Pinpoint the cell where the given text exists, returning its (X, Y) midpoint coordinate. 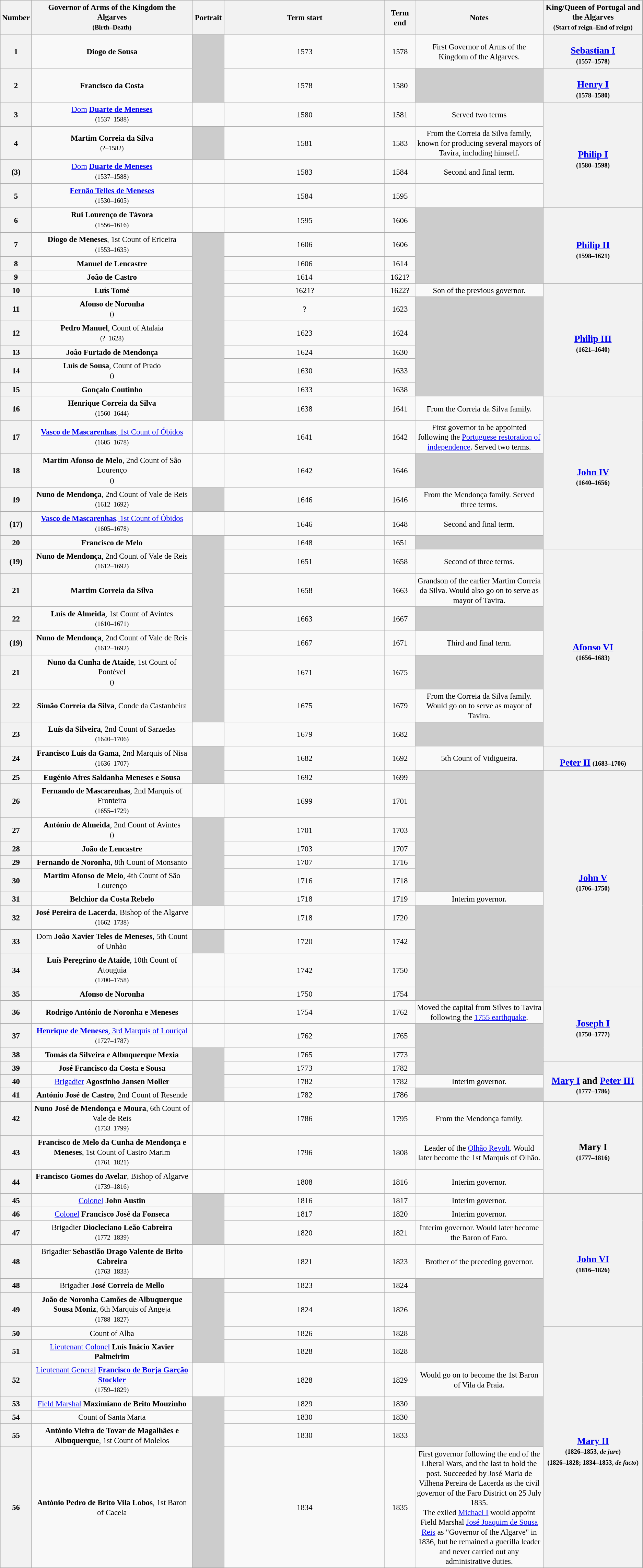
36 (16, 1012)
Afonso de Noronha (112, 994)
1719 (400, 898)
Lieutenant Colonel Luís Inácio Xavier Palmeirim (112, 1351)
5th Count of Vidigueira. (479, 758)
Third and final term. (479, 643)
28 (16, 849)
Diogo de Meneses, 1st Count of Ericeira(1553–1635) (112, 244)
37 (16, 1036)
Fernando de Noronha, 8th Count of Monsanto (112, 862)
19 (16, 500)
Gonçalo Coutinho (112, 389)
From the Mendonça family. Served three terms. (479, 500)
1622? (400, 290)
25 (16, 777)
Afonso VI(1656–1683) (593, 648)
Dom João Xavier Teles de Meneses, 5th Count of Unhão (112, 941)
Belchior da Costa Rebelo (112, 898)
2 (16, 85)
José Pereira de Lacerda, Bishop of the Algarve(1662–1738) (112, 918)
John VI(1816–1826) (593, 1260)
39 (16, 1068)
8 (16, 263)
23 (16, 734)
49 (16, 1309)
55 (16, 1435)
40 (16, 1081)
Luís de Almeida, 1st Count of Avintes(1610–1671) (112, 618)
31 (16, 898)
52 (16, 1380)
45 (16, 1200)
Martim Correia da Silva(?–1582) (112, 143)
Francisco da Costa (112, 85)
Luís Tomé (112, 290)
1835 (400, 1507)
Would go on to become the 1st Baron of Vila da Praia. (479, 1380)
34 (16, 970)
Eugénio Aires Saldanha Meneses e Sousa (112, 777)
António Pedro de Brito Vila Lobos, 1st Baron of Cacela (112, 1507)
Mary I(1777–1816) (593, 1148)
Sebastian I(1557–1578) (593, 51)
20 (16, 543)
Brother of the preceding governor. (479, 1262)
Henry I(1578–1580) (593, 85)
Leader of the Olhão Revolt. Would later become the 1st Marquis of Olhão. (479, 1152)
Lieutenant General Francisco de Borja Garção Stockler(1759–1829) (112, 1380)
Interim governor. Would later become the Baron of Faro. (479, 1233)
José Francisco da Costa e Sousa (112, 1068)
56 (16, 1507)
14 (16, 371)
Grandson of the earlier Martim Correia da Silva. Would also go on to serve as mayor of Tavira. (479, 590)
9 (16, 277)
46 (16, 1213)
Martim Afonso de Melo, 2nd Count of São Lourenço() (112, 470)
1 (16, 51)
1833 (400, 1435)
Mary I and Peter III(1777–1786) (593, 1081)
5 (16, 196)
Afonso de Noronha() (112, 309)
Diogo de Sousa (112, 51)
1573 (305, 51)
Nuno da Cunha de Ataíde, 1st Count of Pontével() (112, 672)
Philip II(1598–1621) (593, 246)
Francisco de Melo da Cunha de Mendonça e Meneses, 1st Count of Castro Marim(1761–1821) (112, 1152)
Rui Lourenço de Távora(1556–1616) (112, 220)
Nuno José de Mendonça e Moura, 6th Count of Vale de Reis(1733–1799) (112, 1118)
Brigadier José Correia de Mello (112, 1286)
15 (16, 389)
27 (16, 830)
First governor to be appointed following the Portuguese restoration of independence. Served two terms. (479, 437)
Pedro Manuel, Count of Atalaia(?–1628) (112, 333)
38 (16, 1054)
From the Mendonça family. (479, 1118)
Brigadier Diocleciano Leão Cabreira(1772–1839) (112, 1233)
John IV(1640–1656) (593, 473)
Francisco Gomes do Avelar, Bishop of Algarve(1739–1816) (112, 1182)
43 (16, 1152)
12 (16, 333)
Colonel John Austin (112, 1200)
1834 (305, 1507)
António Vieira de Tovar de Magalhães e Albuquerque, 1st Count of Molelos (112, 1435)
Colonel Francisco José da Fonseca (112, 1213)
17 (16, 437)
(17) (16, 524)
26 (16, 801)
4 (16, 143)
Served two terms (479, 115)
3 (16, 115)
Second of three terms. (479, 561)
Count of Santa Marta (112, 1417)
24 (16, 758)
Peter II (1683–1706) (593, 758)
7 (16, 244)
Portrait (208, 17)
Field Marshal Maximiano de Brito Mouzinho (112, 1404)
Moved the capital from Silves to Tavira following the 1755 earthquake. (479, 1012)
António José de Castro, 2nd Count of Resende (112, 1095)
Rodrigo António de Noronha e Meneses (112, 1012)
50 (16, 1333)
1796 (305, 1152)
Philip I(1580–1598) (593, 155)
Martim Afonso de Melo, 4th Count of São Lourenço (112, 881)
Henrique Correia da Silva(1560–1644) (112, 408)
Tomás da Silveira e Albuquerque Mexia (112, 1054)
Brigadier Agostinho Jansen Moller (112, 1081)
1795 (400, 1118)
Governor of Arms of the Kingdom the Algarves(Birth–Death) (112, 17)
41 (16, 1095)
Notes (479, 17)
Term end (400, 17)
Mary II(1826–1853, de jure)(1826–1828; 1834–1853, de facto) (593, 1447)
42 (16, 1118)
10 (16, 290)
Manuel de Lencastre (112, 263)
João Furtado de Mendonça (112, 352)
João de Lencastre (112, 849)
King/Queen of Portugal and the Algarves(Start of reign–End of reign) (593, 17)
Francisco Luís da Gama, 2nd Marquis of Nisa(1636–1707) (112, 758)
John V(1706–1750) (593, 879)
18 (16, 470)
Philip III(1621–1640) (593, 340)
47 (16, 1233)
Term start (305, 17)
From the Correia da Silva family. (479, 408)
51 (16, 1351)
29 (16, 862)
54 (16, 1417)
16 (16, 408)
From the Correia da Silva family. Would go on to serve as mayor of Tavira. (479, 706)
35 (16, 994)
32 (16, 918)
Brigadier Sebastião Drago Valente de Brito Cabreira(1763–1833) (112, 1262)
6 (16, 220)
Number (16, 17)
Count of Alba (112, 1333)
53 (16, 1404)
30 (16, 881)
Francisco de Melo (112, 543)
33 (16, 941)
António de Almeida, 2nd Count of Avintes() (112, 830)
11 (16, 309)
João de Castro (112, 277)
Simão Correia da Silva, Conde da Castanheira (112, 706)
Fernando de Mascarenhas, 2nd Marquis of Fronteira(1655–1729) (112, 801)
From the Correia da Silva family, known for producing several mayors of Tavira, including himself. (479, 143)
Joseph I(1750–1777) (593, 1024)
13 (16, 352)
(3) (16, 172)
44 (16, 1182)
Son of the previous governor. (479, 290)
Martim Correia da Silva (112, 590)
? (305, 309)
Luís de Sousa, Count of Prado() (112, 371)
Luís da Silveira, 2nd Count of Sarzedas(1640–1706) (112, 734)
Fernão Telles de Meneses(1530–1605) (112, 196)
First Governor of Arms of the Kingdom of the Algarves. (479, 51)
Luís Peregrino de Ataíde, 10th Count of Atouguia(1700–1758) (112, 970)
Henrique de Meneses, 3rd Marquis of Louriçal(1727–1787) (112, 1036)
João de Noronha Camões de Albuquerque Sousa Moniz, 6th Marquis of Angeja(1788–1827) (112, 1309)
